Return (x, y) of the center of cell containing provided text 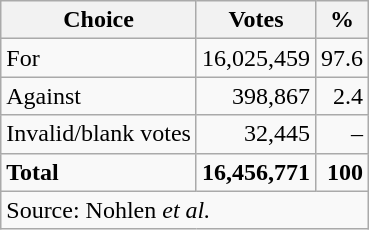
Invalid/blank votes (99, 134)
100 (342, 172)
% (342, 20)
16,456,771 (256, 172)
Total (99, 172)
32,445 (256, 134)
Against (99, 96)
Choice (99, 20)
398,867 (256, 96)
For (99, 58)
16,025,459 (256, 58)
– (342, 134)
97.6 (342, 58)
Votes (256, 20)
2.4 (342, 96)
Source: Nohlen et al. (185, 210)
